Determine the [x, y] coordinate at the center of the cell enclosing the given text.  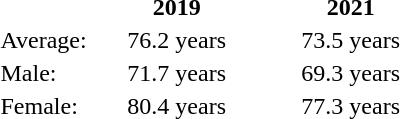
71.7 years [176, 73]
76.2 years [176, 40]
